Find where the given text appears and provide that cell's center as [X, Y] coordinate. 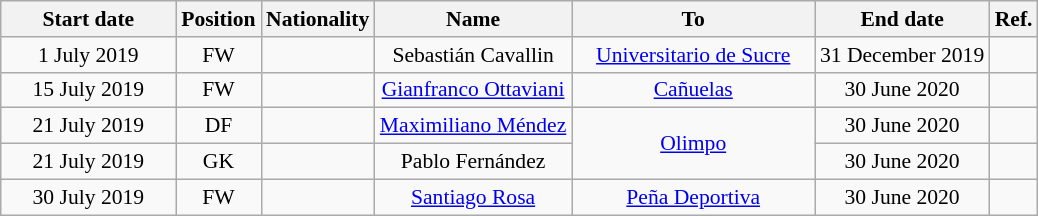
Ref. [1014, 19]
Maximiliano Méndez [473, 126]
Santiago Rosa [473, 197]
31 December 2019 [902, 55]
Name [473, 19]
GK [218, 162]
30 July 2019 [88, 197]
1 July 2019 [88, 55]
Cañuelas [694, 90]
Start date [88, 19]
Gianfranco Ottaviani [473, 90]
Position [218, 19]
Peña Deportiva [694, 197]
To [694, 19]
DF [218, 126]
15 July 2019 [88, 90]
Pablo Fernández [473, 162]
Universitario de Sucre [694, 55]
Nationality [318, 19]
Olimpo [694, 144]
Sebastián Cavallin [473, 55]
End date [902, 19]
